Locate the cell with the specified text and output its (x, y) center coordinate. 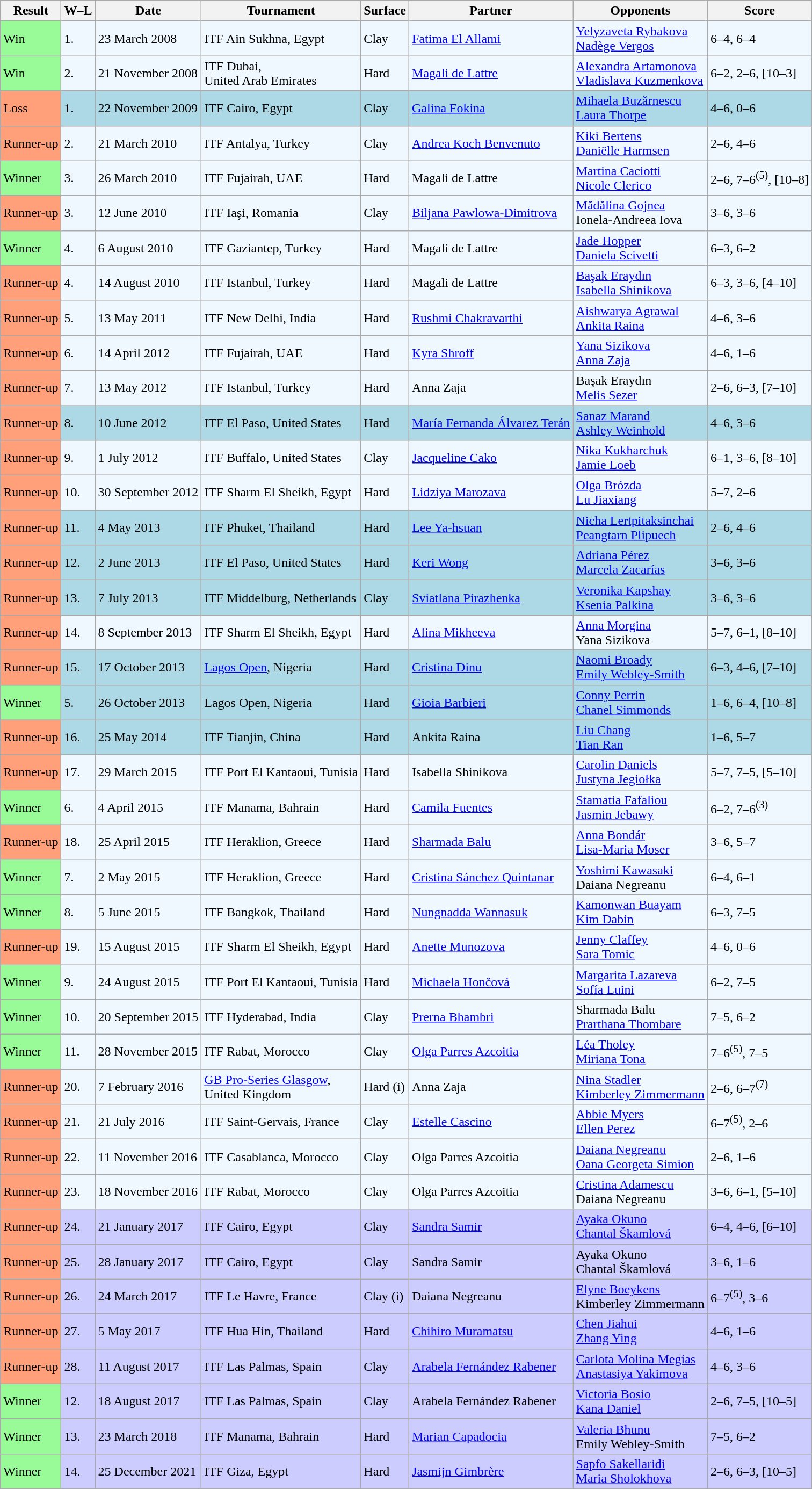
Başak Eraydın Melis Sezer (640, 388)
6–3, 4–6, [7–10] (759, 667)
Cristina Sánchez Quintanar (491, 877)
Loss (31, 109)
Olga Brózda Lu Jiaxiang (640, 493)
Daiana Negreanu Oana Georgeta Simion (640, 1157)
2–6, 6–7(7) (759, 1087)
22. (78, 1157)
21 July 2016 (148, 1122)
6–2, 2–6, [10–3] (759, 73)
21 January 2017 (148, 1227)
11 November 2016 (148, 1157)
18 November 2016 (148, 1191)
Fatima El Allami (491, 39)
3–6, 1–6 (759, 1261)
Lee Ya-hsuan (491, 527)
26 October 2013 (148, 703)
5–7, 7–5, [5–10] (759, 772)
1–6, 5–7 (759, 737)
6–3, 3–6, [4–10] (759, 283)
5 May 2017 (148, 1331)
2–6, 6–3, [10–5] (759, 1471)
ITF Buffalo, United States (281, 458)
ITF Casablanca, Morocco (281, 1157)
Stamatia Fafaliou Jasmin Jebawy (640, 807)
6–2, 7–5 (759, 982)
Result (31, 11)
5–7, 6–1, [8–10] (759, 633)
Başak Eraydın Isabella Shinikova (640, 283)
2–6, 7–5, [10–5] (759, 1401)
6 August 2010 (148, 248)
6–4, 6–4 (759, 39)
ITF Iaşi, Romania (281, 213)
6–4, 4–6, [6–10] (759, 1227)
Margarita Lazareva Sofía Luini (640, 982)
2–6, 1–6 (759, 1157)
Kiki Bertens Daniëlle Harmsen (640, 143)
Jacqueline Cako (491, 458)
Daiana Negreanu (491, 1297)
Estelle Cascino (491, 1122)
Adriana Pérez Marcela Zacarías (640, 563)
Jenny Claffey Sara Tomic (640, 946)
Valeria Bhunu Emily Webley-Smith (640, 1436)
Carolin Daniels Justyna Jegiołka (640, 772)
Nicha Lertpitaksinchai Peangtarn Plipuech (640, 527)
25. (78, 1261)
Sharmada Balu (491, 842)
4 April 2015 (148, 807)
ITF Dubai, United Arab Emirates (281, 73)
25 December 2021 (148, 1471)
ITF Le Havre, France (281, 1297)
24 August 2015 (148, 982)
13 May 2011 (148, 318)
Carlota Molina Megías Anastasiya Yakimova (640, 1367)
ITF Hyderabad, India (281, 1017)
Andrea Koch Benvenuto (491, 143)
Mădălina Gojnea Ionela-Andreea Iova (640, 213)
Biljana Pawlowa-Dimitrova (491, 213)
GB Pro-Series Glasgow, United Kingdom (281, 1087)
Alexandra Artamonova Vladislava Kuzmenkova (640, 73)
6–3, 6–2 (759, 248)
Michaela Hončová (491, 982)
14 August 2010 (148, 283)
3–6, 6–1, [5–10] (759, 1191)
1–6, 6–4, [10–8] (759, 703)
14 April 2012 (148, 352)
Lidziya Marozava (491, 493)
ITF Antalya, Turkey (281, 143)
Victoria Bosio Kana Daniel (640, 1401)
6–3, 7–5 (759, 912)
Ankita Raina (491, 737)
2–6, 7–6(5), [10–8] (759, 178)
2–6, 6–3, [7–10] (759, 388)
Abbie Myers Ellen Perez (640, 1122)
ITF Middelburg, Netherlands (281, 597)
ITF Gaziantep, Turkey (281, 248)
Tournament (281, 11)
11 August 2017 (148, 1367)
Sviatlana Pirazhenka (491, 597)
Kamonwan Buayam Kim Dabin (640, 912)
Prerna Bhambri (491, 1017)
Chen Jiahui Zhang Ying (640, 1331)
17. (78, 772)
3–6, 5–7 (759, 842)
ITF Bangkok, Thailand (281, 912)
Nina Stadler Kimberley Zimmermann (640, 1087)
Yana Sizikova Anna Zaja (640, 352)
Jade Hopper Daniela Scivetti (640, 248)
23 March 2018 (148, 1436)
Isabella Shinikova (491, 772)
6–7(5), 3–6 (759, 1297)
19. (78, 946)
13 May 2012 (148, 388)
Mihaela Buzărnescu Laura Thorpe (640, 109)
Conny Perrin Chanel Simmonds (640, 703)
ITF Phuket, Thailand (281, 527)
Veronika Kapshay Ksenia Palkina (640, 597)
8 September 2013 (148, 633)
Kyra Shroff (491, 352)
7 February 2016 (148, 1087)
Opponents (640, 11)
17 October 2013 (148, 667)
W–L (78, 11)
4 May 2013 (148, 527)
21 March 2010 (148, 143)
Liu Chang Tian Ran (640, 737)
Date (148, 11)
29 March 2015 (148, 772)
7 July 2013 (148, 597)
22 November 2009 (148, 109)
Martina Caciotti Nicole Clerico (640, 178)
Sharmada Balu Prarthana Thombare (640, 1017)
20 September 2015 (148, 1017)
23. (78, 1191)
Gioia Barbieri (491, 703)
Chihiro Muramatsu (491, 1331)
Keri Wong (491, 563)
20. (78, 1087)
5 June 2015 (148, 912)
Yoshimi Kawasaki Daiana Negreanu (640, 877)
Elyne Boeykens Kimberley Zimmermann (640, 1297)
26. (78, 1297)
30 September 2012 (148, 493)
27. (78, 1331)
Anette Munozova (491, 946)
6–2, 7–6(3) (759, 807)
7–6(5), 7–5 (759, 1052)
Nungnadda Wannasuk (491, 912)
Jasmijn Gimbrère (491, 1471)
Clay (i) (385, 1297)
ITF Saint-Gervais, France (281, 1122)
1 July 2012 (148, 458)
María Fernanda Álvarez Terán (491, 422)
2 May 2015 (148, 877)
21 November 2008 (148, 73)
28 November 2015 (148, 1052)
Anna Bondár Lisa-Maria Moser (640, 842)
24 March 2017 (148, 1297)
Aishwarya Agrawal Ankita Raina (640, 318)
Rushmi Chakravarthi (491, 318)
Cristina Adamescu Daiana Negreanu (640, 1191)
Hard (i) (385, 1087)
25 April 2015 (148, 842)
Partner (491, 11)
Yelyzaveta Rybakova Nadège Vergos (640, 39)
18. (78, 842)
25 May 2014 (148, 737)
28 January 2017 (148, 1261)
Sapfo Sakellaridi Maria Sholokhova (640, 1471)
23 March 2008 (148, 39)
6–4, 6–1 (759, 877)
Nika Kukharchuk Jamie Loeb (640, 458)
24. (78, 1227)
Alina Mikheeva (491, 633)
6–1, 3–6, [8–10] (759, 458)
16. (78, 737)
10 June 2012 (148, 422)
Surface (385, 11)
Score (759, 11)
5–7, 2–6 (759, 493)
28. (78, 1367)
Camila Fuentes (491, 807)
6–7(5), 2–6 (759, 1122)
12 June 2010 (148, 213)
2 June 2013 (148, 563)
Galina Fokina (491, 109)
Cristina Dinu (491, 667)
Sanaz Marand Ashley Weinhold (640, 422)
15. (78, 667)
ITF Giza, Egypt (281, 1471)
ITF New Delhi, India (281, 318)
ITF Ain Sukhna, Egypt (281, 39)
Léa Tholey Miriana Tona (640, 1052)
26 March 2010 (148, 178)
ITF Tianjin, China (281, 737)
Naomi Broady Emily Webley-Smith (640, 667)
Marian Capadocia (491, 1436)
18 August 2017 (148, 1401)
21. (78, 1122)
ITF Hua Hin, Thailand (281, 1331)
Anna Morgina Yana Sizikova (640, 633)
15 August 2015 (148, 946)
